Identify which cell holds the provided text, then report its (X, Y) central coordinate. 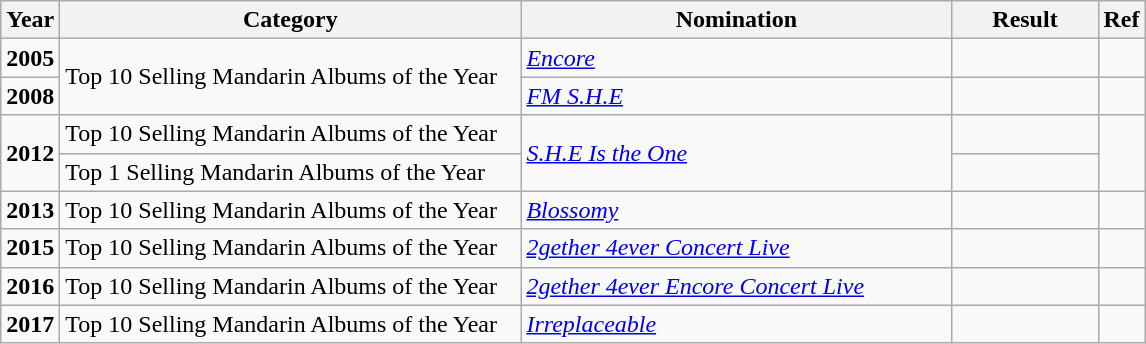
Blossomy (736, 210)
2017 (30, 324)
2gether 4ever Concert Live (736, 248)
2013 (30, 210)
Year (30, 20)
Irreplaceable (736, 324)
S.H.E Is the One (736, 153)
Ref (1122, 20)
2008 (30, 96)
Top 1 Selling Mandarin Albums of the Year (290, 172)
Category (290, 20)
2015 (30, 248)
2016 (30, 286)
Encore (736, 58)
FM S.H.E (736, 96)
2005 (30, 58)
2012 (30, 153)
Nomination (736, 20)
Result (1025, 20)
2gether 4ever Encore Concert Live (736, 286)
